Pinpoint the cell where the given text exists, returning its (x, y) midpoint coordinate. 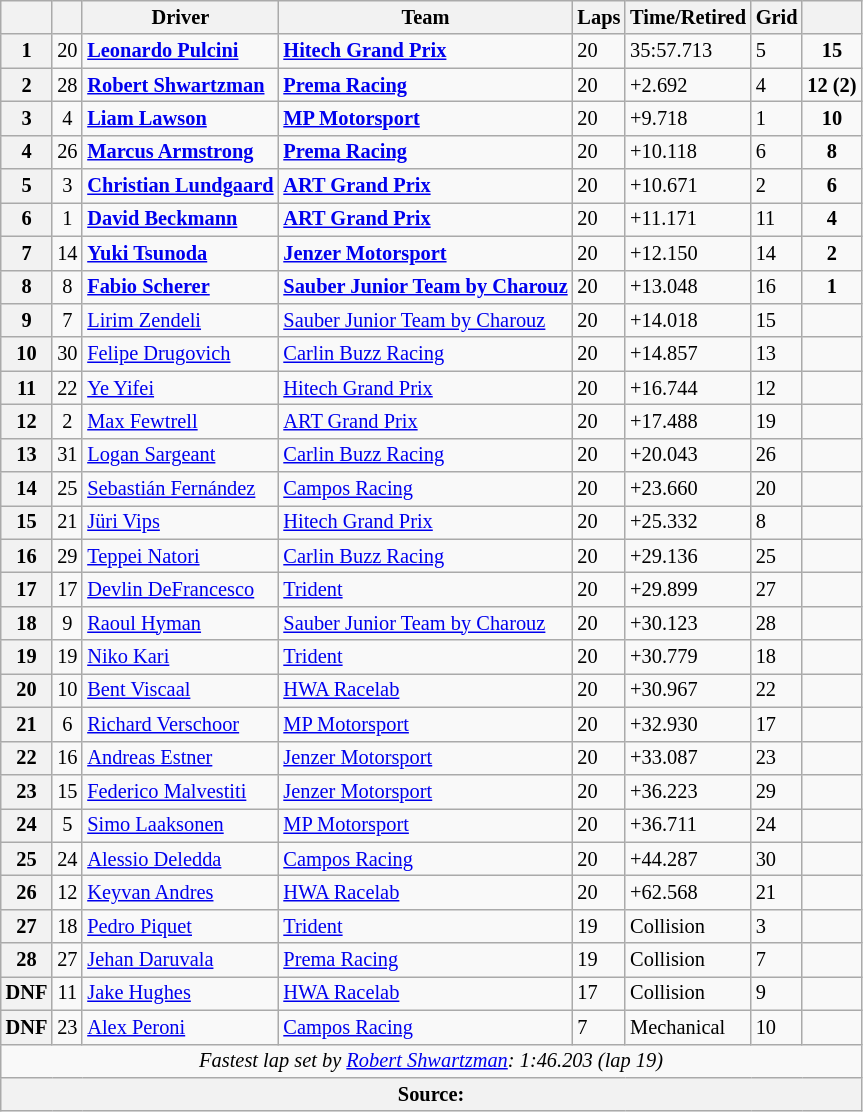
Devlin DeFrancesco (180, 589)
+33.087 (688, 758)
+44.287 (688, 859)
Logan Sargeant (180, 455)
Fastest lap set by Robert Shwartzman: 1:46.203 (lap 19) (432, 1061)
Laps (600, 17)
David Beckmann (180, 219)
+32.930 (688, 724)
Jake Hughes (180, 993)
Grid (777, 17)
Robert Shwartzman (180, 85)
+36.711 (688, 825)
+20.043 (688, 455)
Jüri Vips (180, 522)
Niko Kari (180, 657)
Simo Laaksonen (180, 825)
Time/Retired (688, 17)
+2.692 (688, 85)
+10.118 (688, 152)
+30.779 (688, 657)
Max Fewtrell (180, 421)
+62.568 (688, 892)
Jehan Daruvala (180, 960)
Teppei Natori (180, 556)
12 (2) (832, 85)
+16.744 (688, 388)
+12.150 (688, 253)
Fabio Scherer (180, 287)
+36.223 (688, 791)
+30.967 (688, 690)
Alessio Deledda (180, 859)
Driver (180, 17)
+30.123 (688, 623)
Raoul Hyman (180, 623)
31 (67, 455)
Leonardo Pulcini (180, 51)
Marcus Armstrong (180, 152)
Andreas Estner (180, 758)
+9.718 (688, 118)
35:57.713 (688, 51)
Bent Viscaal (180, 690)
Richard Verschoor (180, 724)
Yuki Tsunoda (180, 253)
Mechanical (688, 1027)
Ye Yifei (180, 388)
Source: (432, 1094)
+23.660 (688, 489)
+17.488 (688, 421)
Felipe Drugovich (180, 354)
Federico Malvestiti (180, 791)
+13.048 (688, 287)
Alex Peroni (180, 1027)
+14.857 (688, 354)
Pedro Piquet (180, 926)
+10.671 (688, 186)
+29.136 (688, 556)
Lirim Zendeli (180, 320)
+14.018 (688, 320)
+29.899 (688, 589)
+11.171 (688, 219)
Keyvan Andres (180, 892)
Team (425, 17)
Sebastián Fernández (180, 489)
Christian Lundgaard (180, 186)
+25.332 (688, 522)
Liam Lawson (180, 118)
